Detect which cell encompasses the target text, then output its (X, Y) center coordinate. 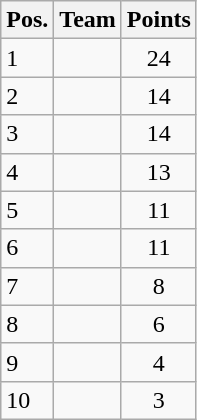
24 (158, 58)
Pos. (28, 20)
2 (28, 96)
Points (158, 20)
Team (88, 20)
13 (158, 172)
5 (28, 210)
7 (28, 286)
10 (28, 400)
1 (28, 58)
9 (28, 362)
